Find where the given text appears and provide that cell's center as [x, y] coordinate. 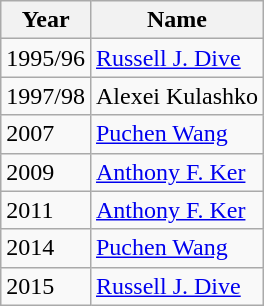
Alexei Kulashko [176, 96]
Year [46, 20]
2015 [46, 286]
Name [176, 20]
2014 [46, 248]
2007 [46, 134]
1995/96 [46, 58]
2011 [46, 210]
2009 [46, 172]
1997/98 [46, 96]
